Determine the [x, y] coordinate at the center of the cell enclosing the given text.  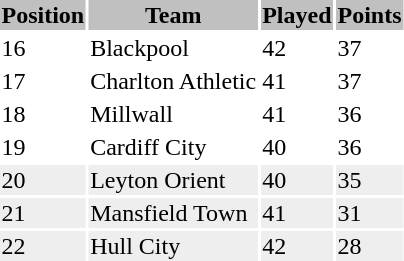
20 [43, 180]
Mansfield Town [174, 213]
Position [43, 15]
31 [370, 213]
Blackpool [174, 48]
Leyton Orient [174, 180]
Team [174, 15]
Cardiff City [174, 147]
18 [43, 114]
19 [43, 147]
28 [370, 246]
21 [43, 213]
22 [43, 246]
35 [370, 180]
17 [43, 81]
Charlton Athletic [174, 81]
Millwall [174, 114]
16 [43, 48]
Played [297, 15]
Points [370, 15]
Hull City [174, 246]
